For the text-containing cell, return its midpoint in (x, y) coordinate format. 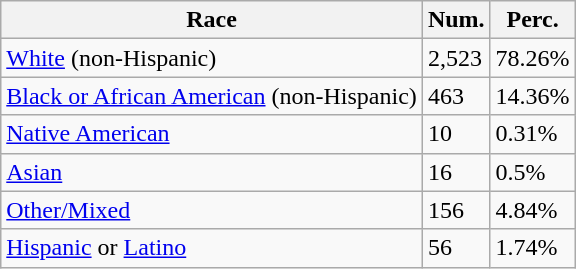
156 (456, 210)
0.5% (532, 172)
Other/Mixed (212, 210)
Black or African American (non-Hispanic) (212, 96)
56 (456, 248)
Num. (456, 20)
Hispanic or Latino (212, 248)
2,523 (456, 58)
0.31% (532, 134)
78.26% (532, 58)
White (non-Hispanic) (212, 58)
4.84% (532, 210)
Asian (212, 172)
10 (456, 134)
14.36% (532, 96)
Race (212, 20)
1.74% (532, 248)
Native American (212, 134)
463 (456, 96)
16 (456, 172)
Perc. (532, 20)
